Output the [x, y] coordinate of the center of the cell containing the given text.  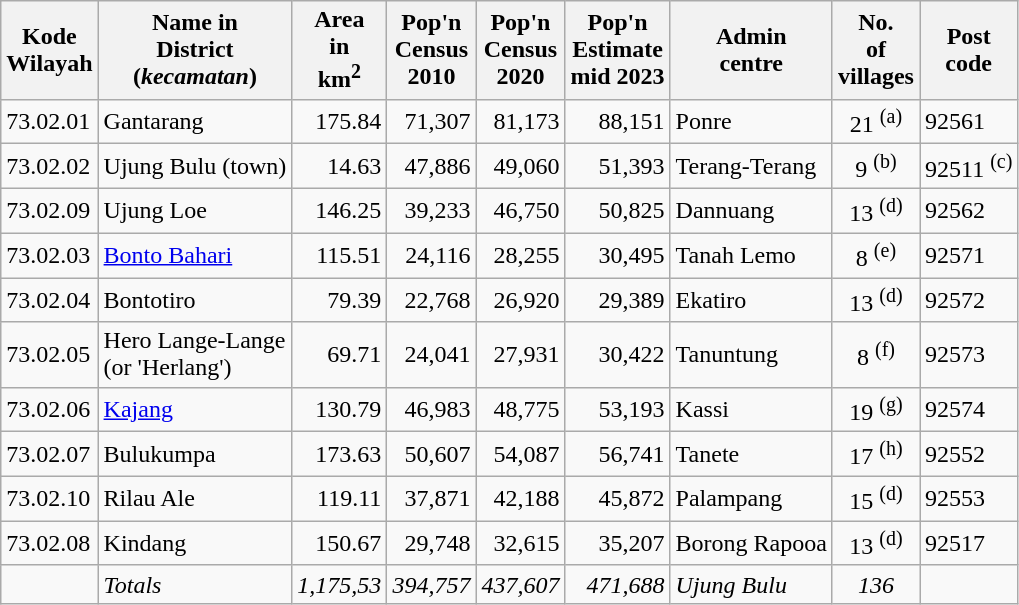
Postcode [969, 50]
47,886 [432, 166]
Terang-Terang [751, 166]
Admincentre [751, 50]
46,983 [432, 410]
30,422 [618, 354]
Tanete [751, 454]
Pop'nCensus2010 [432, 50]
437,607 [520, 584]
471,688 [618, 584]
Rilau Ale [195, 498]
Ujung Bulu [751, 584]
15 (d) [876, 498]
8 (e) [876, 256]
17 (h) [876, 454]
45,872 [618, 498]
92552 [969, 454]
29,389 [618, 300]
119.11 [340, 498]
115.51 [340, 256]
37,871 [432, 498]
1,175,53 [340, 584]
29,748 [432, 544]
Kindang [195, 544]
48,775 [520, 410]
Palampang [751, 498]
Ujung Bulu (town) [195, 166]
73.02.02 [50, 166]
Tanuntung [751, 354]
Borong Rapooa [751, 544]
46,750 [520, 210]
35,207 [618, 544]
Ekatiro [751, 300]
175.84 [340, 122]
50,825 [618, 210]
53,193 [618, 410]
39,233 [432, 210]
24,041 [432, 354]
81,173 [520, 122]
30,495 [618, 256]
Bonto Bahari [195, 256]
73.02.10 [50, 498]
Bontotiro [195, 300]
Kassi [751, 410]
28,255 [520, 256]
73.02.03 [50, 256]
92573 [969, 354]
42,188 [520, 498]
Kajang [195, 410]
Pop'nEstimatemid 2023 [618, 50]
73.02.06 [50, 410]
Dannuang [751, 210]
73.02.04 [50, 300]
71,307 [432, 122]
136 [876, 584]
Gantarang [195, 122]
50,607 [432, 454]
92511 (c) [969, 166]
79.39 [340, 300]
92571 [969, 256]
Totals [195, 584]
130.79 [340, 410]
92561 [969, 122]
Name inDistrict(kecamatan) [195, 50]
73.02.07 [50, 454]
Tanah Lemo [751, 256]
73.02.08 [50, 544]
146.25 [340, 210]
24,116 [432, 256]
Pop'nCensus2020 [520, 50]
56,741 [618, 454]
69.71 [340, 354]
88,151 [618, 122]
394,757 [432, 584]
54,087 [520, 454]
19 (g) [876, 410]
150.67 [340, 544]
51,393 [618, 166]
Hero Lange-Lange (or 'Herlang') [195, 354]
Ponre [751, 122]
92574 [969, 410]
49,060 [520, 166]
22,768 [432, 300]
73.02.05 [50, 354]
92517 [969, 544]
21 (a) [876, 122]
173.63 [340, 454]
Bulukumpa [195, 454]
92553 [969, 498]
Ujung Loe [195, 210]
8 (f) [876, 354]
73.02.01 [50, 122]
26,920 [520, 300]
32,615 [520, 544]
92562 [969, 210]
Areainkm2 [340, 50]
No.ofvillages [876, 50]
14.63 [340, 166]
Kode Wilayah [50, 50]
73.02.09 [50, 210]
92572 [969, 300]
27,931 [520, 354]
9 (b) [876, 166]
